Determine the [X, Y] coordinate at the center of the cell enclosing the given text.  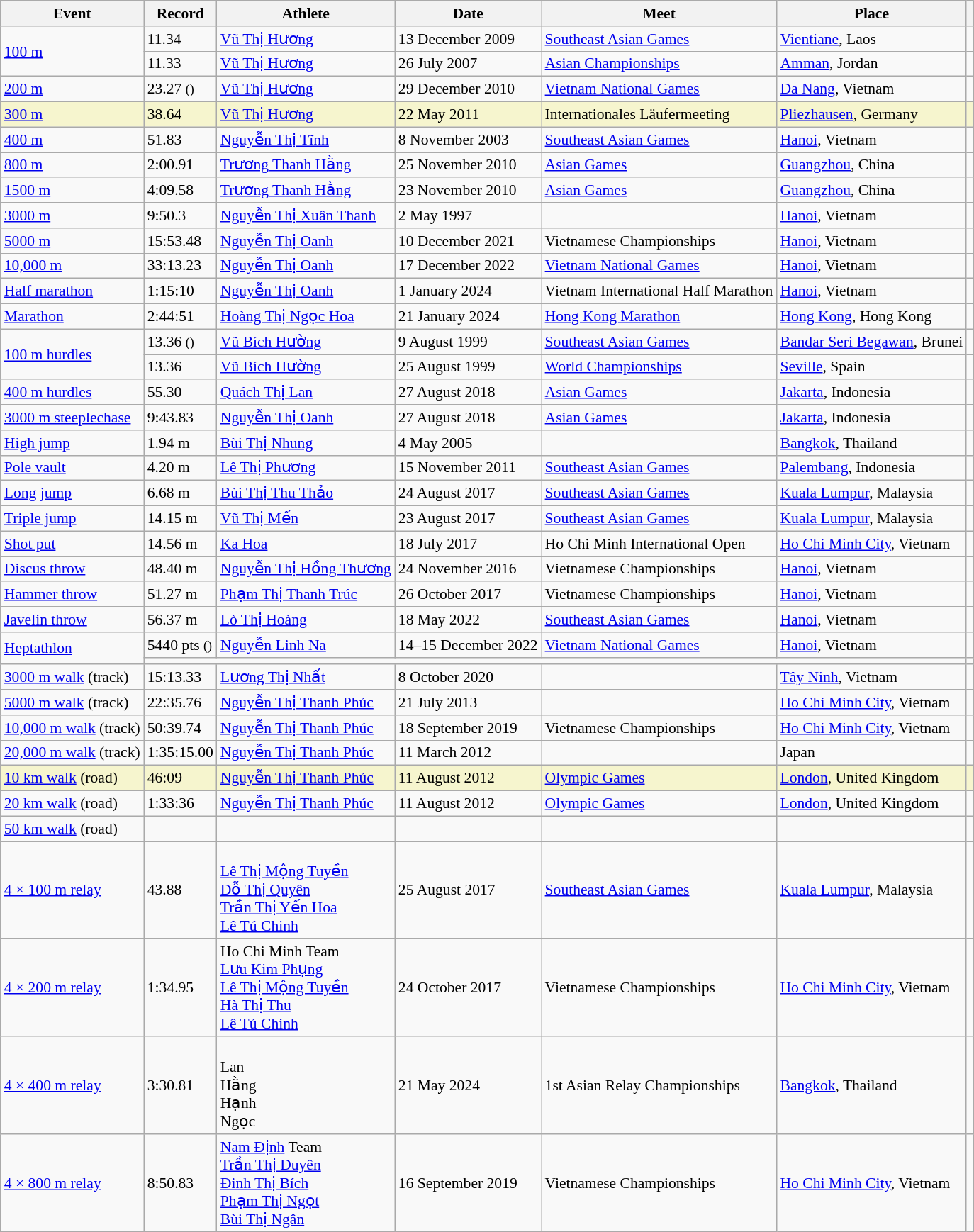
1:33:36 [180, 804]
Lê Thị Mộng TuyềnĐỗ Thị QuyênTrần Thị Yến HoaLê Tú Chinh [306, 890]
Record [180, 13]
2 May 1997 [468, 215]
Amman, Jordan [871, 64]
20,000 m walk (track) [72, 753]
800 m [72, 165]
Hong Kong, Hong Kong [871, 317]
11.34 [180, 39]
24 November 2016 [468, 569]
300 m [72, 115]
1.94 m [180, 443]
Long jump [72, 493]
Da Nang, Vietnam [871, 89]
14.15 m [180, 519]
10,000 m walk (track) [72, 728]
Phạm Thị Thanh Trúc [306, 595]
Nguyễn Thị Tĩnh [306, 140]
4 × 400 m relay [72, 1085]
48.40 m [180, 569]
Hong Kong Marathon [659, 317]
3000 m walk (track) [72, 678]
400 m [72, 140]
Nguyễn Thị Xuân Thanh [306, 215]
55.30 [180, 393]
Ho Chi Minh International Open [659, 544]
Marathon [72, 317]
Palembang, Indonesia [871, 468]
8 November 2003 [468, 140]
Ka Hoa [306, 544]
Discus throw [72, 569]
Tây Ninh, Vietnam [871, 678]
43.88 [180, 890]
56.37 m [180, 620]
51.83 [180, 140]
21 January 2024 [468, 317]
200 m [72, 89]
11 March 2012 [468, 753]
22:35.76 [180, 702]
6.68 m [180, 493]
Lò Thị Hoàng [306, 620]
18 July 2017 [468, 544]
50 km walk (road) [72, 829]
Quách Thị Lan [306, 393]
Japan [871, 753]
Heptathlon [72, 649]
38.64 [180, 115]
3:30.81 [180, 1085]
Bùi Thị Thu Thảo [306, 493]
24 August 2017 [468, 493]
Nguyễn Linh Na [306, 645]
Javelin throw [72, 620]
Triple jump [72, 519]
15 November 2011 [468, 468]
Asian Championships [659, 64]
Pole vault [72, 468]
10 December 2021 [468, 241]
23.27 () [180, 89]
2:00.91 [180, 165]
23 November 2010 [468, 191]
1500 m [72, 191]
13.36 () [180, 342]
Hoàng Thị Ngọc Hoa [306, 317]
Ho Chi Minh TeamLưu Kim PhụngLê Thị Mộng TuyềnHà Thị ThuLê Tú Chinh [306, 988]
400 m hurdles [72, 393]
21 July 2013 [468, 702]
Place [871, 13]
Lương Thị Nhất [306, 678]
26 July 2007 [468, 64]
1 January 2024 [468, 291]
1:15:10 [180, 291]
100 m [72, 51]
10,000 m [72, 266]
25 August 2017 [468, 890]
Bandar Seri Begawan, Brunei [871, 342]
Nguyễn Thị Hồng Thương [306, 569]
8 October 2020 [468, 678]
15:13.33 [180, 678]
Vietnam International Half Marathon [659, 291]
LanHằngHạnhNgọc [306, 1085]
13 December 2009 [468, 39]
16 September 2019 [468, 1183]
10 km walk (road) [72, 778]
24 October 2017 [468, 988]
14–15 December 2022 [468, 645]
5000 m walk (track) [72, 702]
33:13.23 [180, 266]
9:50.3 [180, 215]
4 × 200 m relay [72, 988]
20 km walk (road) [72, 804]
High jump [72, 443]
Shot put [72, 544]
4 May 2005 [468, 443]
Lê Thị Phương [306, 468]
23 August 2017 [468, 519]
17 December 2022 [468, 266]
4.20 m [180, 468]
Internationales Läufermeeting [659, 115]
Vũ Thị Mến [306, 519]
21 May 2024 [468, 1085]
Half marathon [72, 291]
4:09.58 [180, 191]
Event [72, 13]
22 May 2011 [468, 115]
World Championships [659, 367]
11.33 [180, 64]
Pliezhausen, Germany [871, 115]
8:50.83 [180, 1183]
51.27 m [180, 595]
26 October 2017 [468, 595]
1st Asian Relay Championships [659, 1085]
2:44:51 [180, 317]
100 m hurdles [72, 354]
Athlete [306, 13]
18 September 2019 [468, 728]
3000 m [72, 215]
Meet [659, 13]
4 × 100 m relay [72, 890]
3000 m steeplechase [72, 418]
50:39.74 [180, 728]
25 August 1999 [468, 367]
29 December 2010 [468, 89]
Hammer throw [72, 595]
1:35:15.00 [180, 753]
5440 pts () [180, 645]
Nam Định TeamTrần Thị DuyênĐinh Thị BíchPhạm Thị NgọtBùi Thị Ngân [306, 1183]
13.36 [180, 367]
Seville, Spain [871, 367]
4 × 800 m relay [72, 1183]
25 November 2010 [468, 165]
1:34.95 [180, 988]
9:43.83 [180, 418]
Date [468, 13]
15:53.48 [180, 241]
9 August 1999 [468, 342]
14.56 m [180, 544]
18 May 2022 [468, 620]
46:09 [180, 778]
Bùi Thị Nhung [306, 443]
Vientiane, Laos [871, 39]
5000 m [72, 241]
